Search for the cell housing the specified text and yield its [x, y] center coordinate. 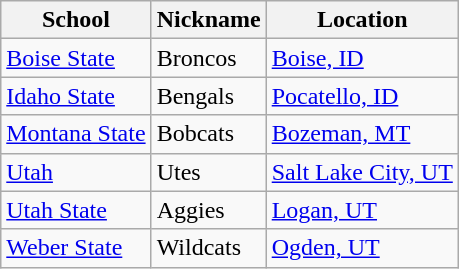
Pocatello, ID [362, 96]
Utah State [76, 210]
Weber State [76, 248]
Boise State [76, 58]
Bobcats [208, 134]
Wildcats [208, 248]
Utah [76, 172]
Boise, ID [362, 58]
Salt Lake City, UT [362, 172]
Idaho State [76, 96]
School [76, 20]
Bengals [208, 96]
Ogden, UT [362, 248]
Location [362, 20]
Bozeman, MT [362, 134]
Montana State [76, 134]
Logan, UT [362, 210]
Broncos [208, 58]
Utes [208, 172]
Aggies [208, 210]
Nickname [208, 20]
